Locate the cell with the specified text and output its [x, y] center coordinate. 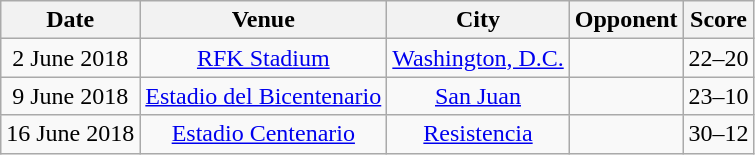
City [478, 20]
16 June 2018 [70, 134]
23–10 [718, 96]
2 June 2018 [70, 58]
Venue [264, 20]
Resistencia [478, 134]
RFK Stadium [264, 58]
9 June 2018 [70, 96]
San Juan [478, 96]
30–12 [718, 134]
22–20 [718, 58]
Washington, D.C. [478, 58]
Score [718, 20]
Opponent [626, 20]
Estadio Centenario [264, 134]
Estadio del Bicentenario [264, 96]
Date [70, 20]
